Locate the cell with the specified text and output its (x, y) center coordinate. 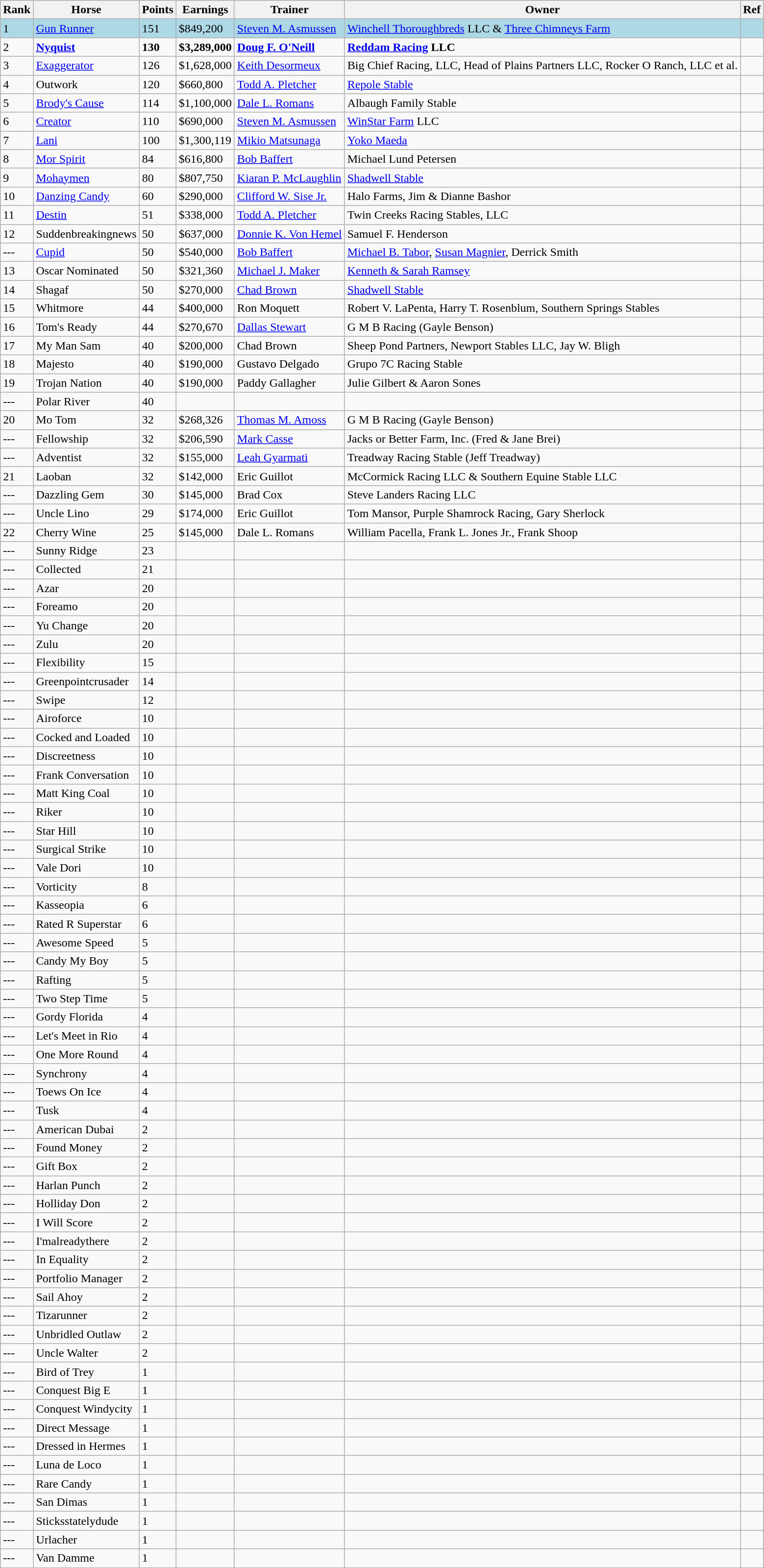
60 (158, 196)
Mohaymen (86, 177)
Synchrony (86, 1073)
$268,326 (205, 420)
$174,000 (205, 513)
Winchell Thoroughbreds LLC & Three Chimneys Farm (542, 28)
Mikio Matsunaga (289, 140)
$540,000 (205, 252)
Swipe (86, 700)
Nyquist (86, 47)
84 (158, 159)
Sail Ahoy (86, 1297)
Sticksstatelydude (86, 1521)
9 (17, 177)
$1,100,000 (205, 103)
$616,800 (205, 159)
126 (158, 66)
3 (17, 66)
Conquest Big E (86, 1390)
$849,200 (205, 28)
$338,000 (205, 215)
Majesto (86, 364)
$290,000 (205, 196)
Twin Creeks Racing Stables, LLC (542, 215)
18 (17, 364)
Urlacher (86, 1540)
WinStar Farm LLC (542, 122)
Flexibility (86, 663)
Owner (542, 10)
Vale Dori (86, 868)
Michael B. Tabor, Susan Magnier, Derrick Smith (542, 252)
Discreetness (86, 756)
25 (158, 532)
Direct Message (86, 1428)
San Dimas (86, 1502)
Unbridled Outlaw (86, 1334)
80 (158, 177)
Rated R Superstar (86, 924)
I Will Score (86, 1222)
Gift Box (86, 1167)
$660,800 (205, 84)
Samuel F. Henderson (542, 234)
$155,000 (205, 457)
$270,670 (205, 327)
$142,000 (205, 476)
Two Step Time (86, 998)
11 (17, 215)
Cherry Wine (86, 532)
120 (158, 84)
Surgical Strike (86, 849)
Lani (86, 140)
Let's Meet in Rio (86, 1036)
Dressed in Hermes (86, 1446)
In Equality (86, 1260)
$206,590 (205, 439)
Dazzling Gem (86, 495)
Oscar Nominated (86, 271)
Vorticity (86, 887)
Doug F. O'Neill (289, 47)
Michael Lund Petersen (542, 159)
$637,000 (205, 234)
Yu Change (86, 625)
Luna de Loco (86, 1465)
Exaggerator (86, 66)
Azar (86, 588)
William Pacella, Frank L. Jones Jr., Frank Shoop (542, 532)
Reddam Racing LLC (542, 47)
Keith Desormeux (289, 66)
Jacks or Better Farm, Inc. (Fred & Jane Brei) (542, 439)
Rank (17, 10)
Adventist (86, 457)
American Dubai (86, 1129)
114 (158, 103)
Points (158, 10)
110 (158, 122)
Rafting (86, 980)
Uncle Lino (86, 513)
Julie Gilbert & Aaron Sones (542, 383)
Mo Tom (86, 420)
Greenpointcrusader (86, 681)
Earnings (205, 10)
Gustavo Delgado (289, 364)
Steve Landers Racing LLC (542, 495)
130 (158, 47)
Portfolio Manager (86, 1278)
Horse (86, 10)
Yoko Maeda (542, 140)
Bird of Trey (86, 1371)
Polar River (86, 401)
Cocked and Loaded (86, 737)
Kenneth & Sarah Ramsey (542, 271)
Rare Candy (86, 1484)
Suddenbreakingnews (86, 234)
Whitmore (86, 308)
Albaugh Family Stable (542, 103)
Foreamo (86, 607)
151 (158, 28)
$3,289,000 (205, 47)
Found Money (86, 1148)
Tusk (86, 1110)
$807,750 (205, 177)
$270,000 (205, 290)
17 (17, 346)
30 (158, 495)
$200,000 (205, 346)
Michael J. Maker (289, 271)
Thomas M. Amoss (289, 420)
Awesome Speed (86, 943)
Ref (752, 10)
Leah Gyarmati (289, 457)
Frank Conversation (86, 774)
Dallas Stewart (289, 327)
Mark Casse (289, 439)
Collected (86, 570)
Destin (86, 215)
Holliday Don (86, 1204)
$1,628,000 (205, 66)
16 (17, 327)
Cupid (86, 252)
Robert V. LaPenta, Harry T. Rosenblum, Southern Springs Stables (542, 308)
Uncle Walter (86, 1353)
Creator (86, 122)
Zulu (86, 644)
23 (158, 551)
Gordy Florida (86, 1017)
Candy My Boy (86, 961)
Halo Farms, Jim & Dianne Bashor (542, 196)
Mor Spirit (86, 159)
Shagaf (86, 290)
Toews On Ice (86, 1092)
Airoforce (86, 719)
19 (17, 383)
I'malreadythere (86, 1241)
Trojan Nation (86, 383)
Donnie K. Von Hemel (289, 234)
Laoban (86, 476)
Harlan Punch (86, 1185)
Repole Stable (542, 84)
Kasseopia (86, 905)
Brody's Cause (86, 103)
7 (17, 140)
$690,000 (205, 122)
Tom's Ready (86, 327)
Gun Runner (86, 28)
Brad Cox (289, 495)
McCormick Racing LLC & Southern Equine Stable LLC (542, 476)
Tom Mansor, Purple Shamrock Racing, Gary Sherlock (542, 513)
Kiaran P. McLaughlin (289, 177)
Van Damme (86, 1558)
Paddy Gallagher (289, 383)
Clifford W. Sise Jr. (289, 196)
Grupo 7C Racing Stable (542, 364)
Fellowship (86, 439)
My Man Sam (86, 346)
51 (158, 215)
Matt King Coal (86, 793)
22 (17, 532)
Danzing Candy (86, 196)
Sunny Ridge (86, 551)
One More Round (86, 1054)
Riker (86, 812)
$400,000 (205, 308)
Trainer (289, 10)
Tizarunner (86, 1316)
13 (17, 271)
100 (158, 140)
$321,360 (205, 271)
Conquest Windycity (86, 1409)
$1,300,119 (205, 140)
Outwork (86, 84)
29 (158, 513)
Sheep Pond Partners, Newport Stables LLC, Jay W. Bligh (542, 346)
Treadway Racing Stable (Jeff Treadway) (542, 457)
Star Hill (86, 831)
Big Chief Racing, LLC, Head of Plains Partners LLC, Rocker O Ranch, LLC et al. (542, 66)
Ron Moquett (289, 308)
